Extract the [x, y] coordinate from the center of the cell holding the provided text.  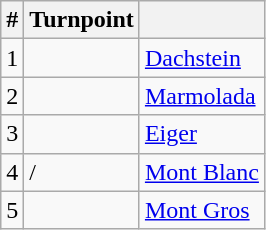
# [12, 20]
Mont Blanc [202, 172]
/ [82, 172]
Mont Gros [202, 210]
Marmolada [202, 96]
Eiger [202, 134]
Dachstein [202, 58]
2 [12, 96]
3 [12, 134]
4 [12, 172]
Turnpoint [82, 20]
5 [12, 210]
1 [12, 58]
